Identify which cell holds the provided text, then report its (x, y) central coordinate. 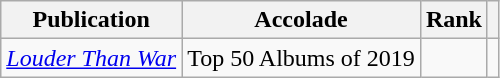
Louder Than War (92, 58)
Publication (92, 20)
Rank (454, 20)
Top 50 Albums of 2019 (302, 58)
Accolade (302, 20)
